Provide the (X, Y) coordinate of the cell's center where the given text is located.  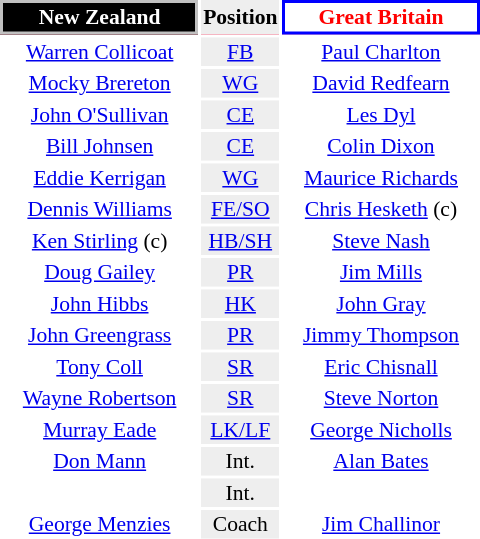
Wayne Robertson (100, 398)
Tony Coll (100, 366)
LK/LF (240, 430)
Dennis Williams (100, 209)
Jimmy Thompson (381, 335)
George Menzies (100, 524)
New Zealand (100, 17)
Steve Nash (381, 240)
Maurice Richards (381, 178)
Alan Bates (381, 461)
HK (240, 304)
David Redfearn (381, 83)
Eddie Kerrigan (100, 178)
Jim Mills (381, 272)
Doug Gailey (100, 272)
George Nicholls (381, 430)
FB (240, 52)
Murray Eade (100, 430)
Colin Dixon (381, 146)
FE/SO (240, 209)
Great Britain (381, 17)
Don Mann (100, 461)
John Hibbs (100, 304)
HB/SH (240, 240)
Mocky Brereton (100, 83)
Position (240, 17)
John Greengrass (100, 335)
John Gray (381, 304)
Eric Chisnall (381, 366)
Steve Norton (381, 398)
Bill Johnsen (100, 146)
Coach (240, 524)
Warren Collicoat (100, 52)
John O'Sullivan (100, 114)
Paul Charlton (381, 52)
Chris Hesketh (c) (381, 209)
Jim Challinor (381, 524)
Les Dyl (381, 114)
Ken Stirling (c) (100, 240)
